Detect which cell encompasses the target text, then output its (x, y) center coordinate. 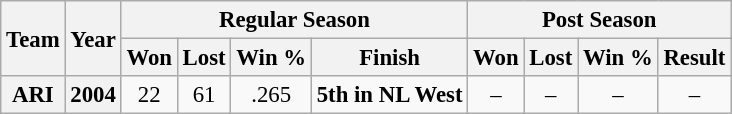
Finish (389, 58)
Post Season (600, 20)
ARI (33, 95)
.265 (271, 95)
Regular Season (294, 20)
Team (33, 38)
Year (93, 38)
5th in NL West (389, 95)
22 (149, 95)
Result (694, 58)
61 (204, 95)
2004 (93, 95)
